Search for the cell housing the specified text and yield its [x, y] center coordinate. 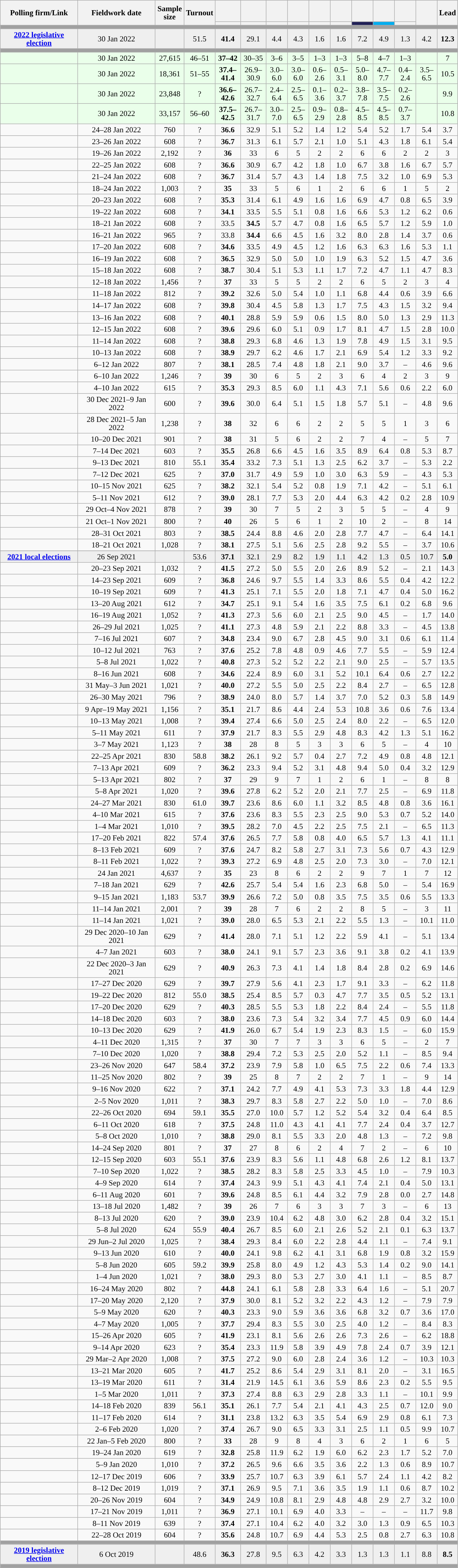
17–20 May 2020 [116, 1300]
15.1 [447, 1218]
5–8 Oct 2020 [116, 1136]
28.1 [253, 498]
9–13 Dec 2021 [116, 463]
9 Apr–19 May 2021 [116, 709]
14.3 [447, 568]
4,637 [170, 874]
618 [170, 1124]
16.5 [447, 1371]
18–21 Jan 2022 [116, 223]
40.4 [227, 1230]
13 [447, 1207]
12.8 [447, 686]
11.4 [447, 639]
7–14 Dec 2021 [116, 451]
24.7 [253, 850]
10–13 Dec 2020 [116, 1030]
1,482 [170, 1207]
14.4 [447, 1019]
29.0 [253, 1136]
8–11 Nov 2019 [116, 1524]
1–5 Mar 2020 [116, 1394]
39.2 [227, 294]
13.8 [447, 627]
16–19 Aug 2021 [116, 615]
36.6–42.6 [227, 94]
31.7 [253, 474]
11–18 Jan 2022 [116, 294]
28 Dec 2021–5 Jan 2022 [116, 423]
0.9–2.9 [320, 114]
51–55 [200, 74]
42.6 [227, 885]
2021 local elections [39, 556]
3–7 May 2021 [116, 744]
801 [170, 1148]
34.7 [227, 604]
16–24 May 2020 [116, 1289]
27 [253, 1148]
14.8 [447, 1195]
610 [170, 1254]
10.5 [447, 74]
1,238 [170, 423]
0.2–3.7 [341, 94]
23 [253, 874]
48.6 [200, 1554]
38.7 [227, 271]
53.7 [200, 897]
14–24 Sep 2020 [116, 1148]
796 [170, 697]
624 [170, 1230]
33,157 [170, 114]
30.9 [253, 165]
1–4 Mar 2021 [116, 826]
2,001 [170, 908]
11–14 Jan 2022 [116, 341]
3.4 [341, 1019]
13–16 Jan 2022 [116, 317]
23,848 [170, 94]
20–26 Nov 2019 [116, 1500]
7–16 Jul 2021 [116, 639]
30 Dec 2021–9 Jan 2022 [116, 404]
5–11 Nov 2021 [116, 498]
Lead [447, 13]
31.1 [227, 1418]
26.7–32.7 [253, 94]
5–11 May 2021 [116, 733]
10.6 [447, 545]
9–14 Apr 2020 [116, 1347]
29.1 [253, 39]
36.8 [227, 580]
37.7 [227, 1323]
53.6 [200, 556]
51.5 [200, 39]
22.4 [253, 674]
25 [253, 1077]
26.8 [253, 451]
4–10 Mar 2021 [116, 815]
12–18 Jan 2022 [116, 282]
46–51 [200, 58]
20–23 Jan 2022 [116, 200]
35.6 [227, 1535]
22–26 Oct 2020 [116, 1112]
37.4–41.4 [227, 74]
58.4 [200, 1066]
29 Mar–2 Apr 2020 [116, 1359]
29.6 [253, 329]
1,005 [170, 1323]
24–28 Jan 2022 [116, 130]
9–13 Jun 2020 [116, 1254]
38.3 [227, 1101]
807 [170, 364]
6–12 Jan 2022 [116, 364]
12–17 Dec 2019 [116, 1476]
5–8 Jul 2021 [116, 662]
24.0 [253, 697]
0.7–3.7 [405, 114]
1,052 [170, 615]
34.5 [253, 223]
17–20 Dec 2020 [116, 1007]
27.0 [253, 1112]
28–31 Oct 2021 [116, 533]
3.0–7.0 [277, 114]
41.5 [227, 568]
9.7 [277, 580]
14–18 Feb 2020 [116, 1406]
Polling firm/Link [39, 13]
37.5–42.5 [227, 114]
0.1 [405, 1230]
38.4 [227, 1241]
33.8 [227, 235]
31 [253, 440]
21 Oct–1 Nov 2021 [116, 522]
17–20 Jan 2022 [116, 247]
639 [170, 1524]
8–13 Jul 2020 [116, 1218]
901 [170, 440]
1,456 [170, 282]
4–7 Jan 2021 [116, 952]
61.0 [200, 803]
55.9 [200, 1230]
10–13 May 2021 [116, 721]
24.3 [253, 1183]
41.1 [227, 627]
12–15 Jan 2022 [116, 329]
17–21 Nov 2019 [116, 1511]
5–9 Jan 2020 [116, 1465]
1,183 [170, 897]
2–6 Feb 2020 [116, 1429]
14–17 Jan 2022 [116, 306]
4–7 May 2020 [116, 1323]
Sample size [170, 13]
24.6 [253, 580]
1,032 [170, 568]
2022 legislative election [39, 39]
6–10 Jan 2022 [116, 376]
0.2–2.6 [405, 94]
29 [253, 779]
6–11 Aug 2020 [116, 1195]
647 [170, 1066]
763 [170, 651]
37–42 [227, 58]
31.3 [253, 141]
15–18 Jan 2022 [116, 271]
10–12 Jul 2021 [116, 651]
0.5–3.1 [341, 74]
5–8 Jun 2020 [116, 1265]
3.5–6.5 [426, 74]
822 [170, 838]
8–12 Dec 2019 [116, 1488]
1,019 [170, 1488]
13–21 Mar 2020 [116, 1371]
7–10 Sep 2020 [116, 1172]
17–27 Dec 2020 [116, 984]
600 [170, 404]
10.9 [447, 498]
34.9 [227, 1500]
33.9 [227, 1476]
694 [170, 1112]
5–8 Apr 2021 [116, 791]
23–26 Nov 2020 [116, 1066]
26–29 Jul 2021 [116, 627]
18–21 Oct 2021 [116, 545]
11–17 Feb 2020 [116, 1418]
1,003 [170, 189]
56.1 [200, 1406]
36.9 [227, 1511]
Turnout [200, 13]
1,246 [170, 376]
20.7 [447, 1289]
18.8 [447, 1336]
55.0 [200, 995]
7–13 Apr 2021 [116, 768]
7.6 [426, 709]
Fieldwork date [116, 13]
2–5 Nov 2020 [116, 1101]
39.3 [227, 862]
13.2 [277, 1418]
22 Jan–5 Feb 2020 [116, 1441]
27,615 [170, 58]
34.8 [227, 639]
33.2 [253, 463]
15–26 Apr 2020 [116, 1336]
26.9 [253, 1488]
9–16 Nov 2020 [116, 1089]
10–13 Jan 2022 [116, 353]
32.6 [253, 294]
26 Sep 2021 [116, 556]
26–30 May 2021 [116, 697]
10.2 [447, 1488]
19–26 Jan 2022 [116, 153]
1,315 [170, 1042]
26.9–30.9 [253, 74]
34.4 [253, 235]
606 [170, 1476]
21.9 [253, 1382]
22–25 Jan 2022 [116, 165]
37.0 [227, 474]
7–10 Dec 2020 [116, 1054]
10–20 Dec 2021 [116, 440]
24.2 [253, 1089]
5–8 [363, 58]
13–18 Jul 2020 [116, 1207]
13.5 [447, 662]
14–23 Sep 2021 [116, 580]
11.1 [447, 838]
41.7 [227, 1371]
23.4 [253, 639]
12.7 [447, 1124]
11.7 [426, 1511]
14–18 Dec 2020 [116, 1019]
21–24 Jan 2022 [116, 176]
10–15 Nov 2021 [116, 486]
58.8 [200, 756]
13–20 Aug 2021 [116, 604]
34.1 [227, 212]
2,192 [170, 153]
18–24 Jan 2022 [116, 189]
24–27 Mar 2021 [116, 803]
3.5–7.5 [384, 94]
1–4 Jun 2020 [116, 1277]
16.9 [447, 885]
59.1 [200, 1112]
5–9 May 2020 [116, 1312]
2.4–6.4 [277, 94]
16–21 Jan 2022 [116, 235]
12–15 Sep 2020 [116, 1159]
36.3 [227, 1554]
44.8 [227, 1289]
607 [170, 639]
19–22 Jan 2022 [116, 212]
32 [253, 423]
0.0 [405, 1195]
5.0–8.0 [363, 74]
839 [170, 1406]
36.2 [227, 768]
4.7–7.7 [384, 74]
760 [170, 130]
14.9 [447, 697]
0.1–3.6 [320, 94]
11 [447, 908]
965 [170, 235]
1,156 [170, 709]
19–24 Jan 2020 [116, 1453]
13–19 Mar 2020 [116, 1382]
22–28 Oct 2019 [116, 1535]
619 [170, 1453]
24 Jan 2021 [116, 874]
39.8 [227, 306]
36 [227, 153]
14.5 [277, 1382]
9–15 Jan 2021 [116, 897]
8–11 Feb 2021 [116, 862]
40 [227, 522]
24.9 [253, 1500]
37.3 [227, 1394]
17–20 Feb 2021 [116, 838]
30–35 [253, 58]
26.3 [253, 968]
3–6 [277, 58]
31 May–3 Jun 2021 [116, 686]
11–25 Nov 2020 [116, 1077]
28.8 [253, 317]
0.8–2.8 [341, 114]
2019 legislative election [39, 1554]
25.4 [253, 995]
623 [170, 1347]
8–13 Feb 2021 [116, 850]
59.2 [200, 1265]
19–22 Dec 2020 [116, 995]
16–19 Jan 2022 [116, 258]
40.1 [227, 317]
622 [170, 1089]
16.1 [447, 803]
40.9 [227, 968]
26.0 [253, 1030]
12 [447, 874]
29 Dec 2020–10 Jan 2021 [116, 936]
39.4 [227, 721]
8–16 Jun 2021 [116, 674]
23–26 Jan 2022 [116, 141]
4–7 [384, 58]
803 [170, 533]
1,028 [170, 545]
17.0 [447, 1312]
601 [170, 1195]
32.8 [227, 1453]
3.8–7.8 [363, 94]
3–5 [298, 58]
39.5 [227, 826]
27.5 [253, 545]
2,120 [170, 1300]
27.9 [253, 984]
5–8 Jul 2020 [116, 1230]
22 Dec 2020–3 Jan 2021 [116, 968]
22–25 Apr 2021 [116, 756]
29 Jun–2 Jul 2020 [116, 1241]
26.7–31.7 [253, 114]
6 Oct 2019 [116, 1554]
0.6–2.6 [320, 74]
13.9 [447, 952]
810 [170, 463]
4–10 Jan 2022 [116, 388]
6–11 Oct 2020 [116, 1124]
4–11 Dec 2020 [116, 1042]
36.5 [227, 258]
26.6 [253, 897]
14.6 [447, 968]
56–60 [200, 114]
12.4 [447, 651]
4–9 Sep 2020 [116, 1183]
20–23 Sep 2021 [116, 568]
24.4 [253, 533]
29 Oct–4 Nov 2021 [116, 509]
7–12 Dec 2021 [116, 474]
18,361 [170, 74]
878 [170, 509]
57.4 [200, 838]
10–19 Sep 2021 [116, 592]
23.1 [253, 1336]
7–18 Jan 2021 [116, 885]
23.8 [253, 1418]
1,123 [170, 744]
12.3 [447, 39]
5–13 Apr 2021 [116, 779]
0.4–2.4 [405, 74]
40.8 [227, 662]
